From the cell containing the given text, extract its center point as (x, y) coordinate. 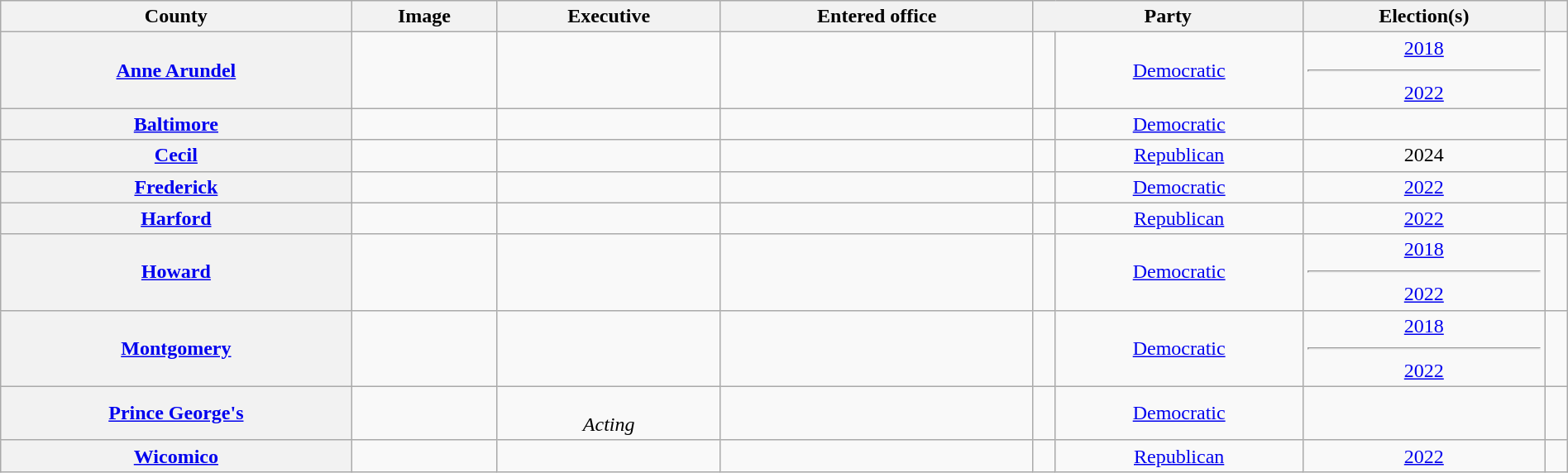
Cecil (176, 155)
Prince George's (176, 413)
Executive (609, 17)
County (176, 17)
Howard (176, 272)
Baltimore (176, 124)
Anne Arundel (176, 70)
2024 (1424, 155)
Wicomico (176, 456)
Harford (176, 218)
Acting (609, 413)
Image (424, 17)
Election(s) (1424, 17)
Party (1168, 17)
Montgomery (176, 348)
Frederick (176, 187)
Entered office (877, 17)
